Find where the given text appears and provide that cell's center as [x, y] coordinate. 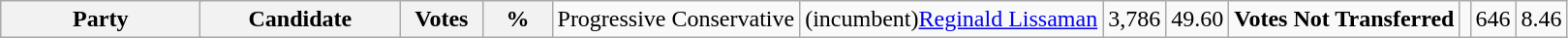
% [517, 19]
Progressive Conservative [676, 19]
8.46 [1542, 19]
49.60 [1197, 19]
Votes [442, 19]
3,786 [1135, 19]
Candidate [300, 19]
646 [1493, 19]
Votes Not Transferred [1344, 19]
(incumbent)Reginald Lissaman [951, 19]
Party [101, 19]
